Identify which cell holds the provided text, then report its [X, Y] central coordinate. 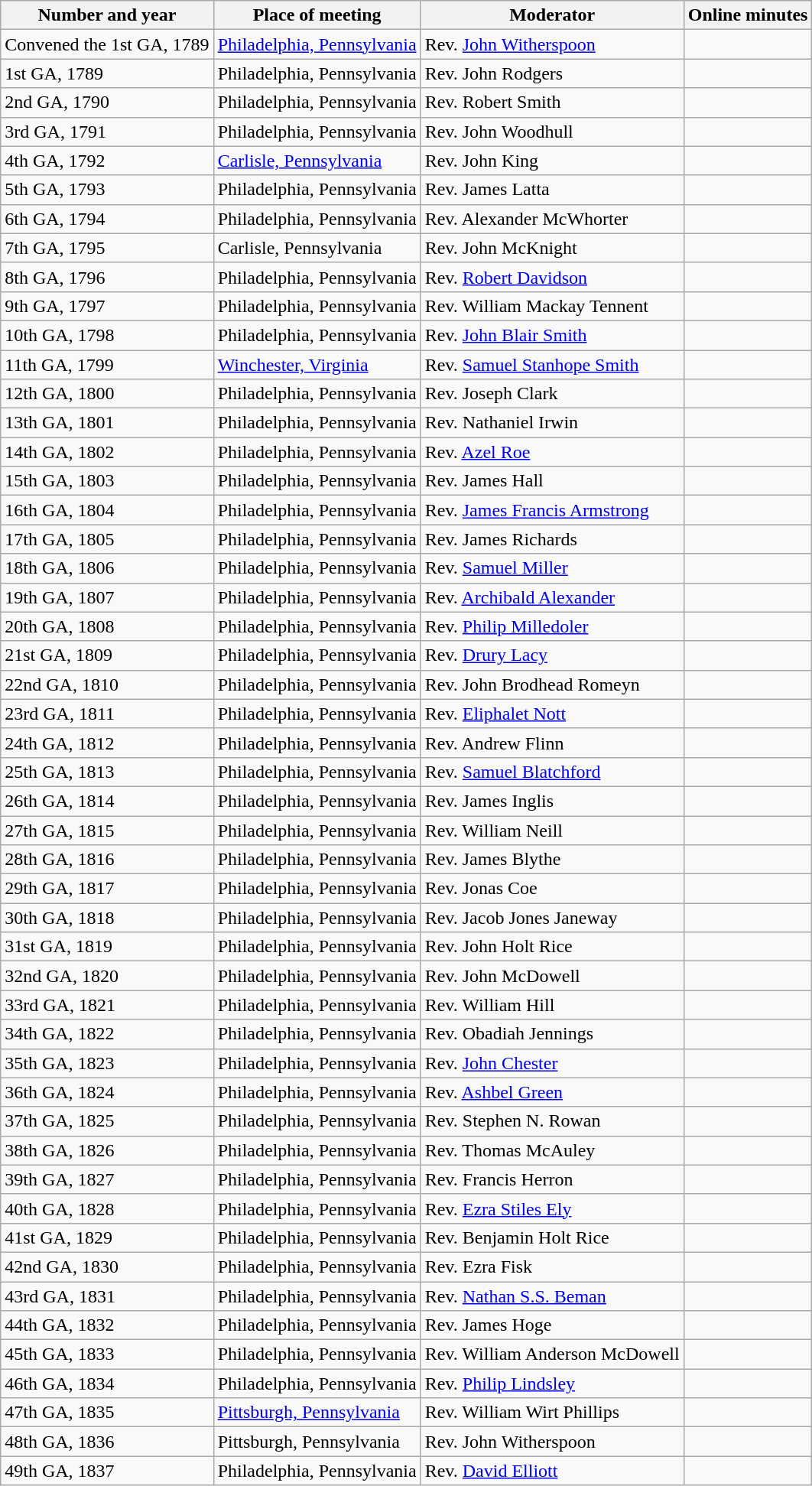
Rev. William Neill [552, 830]
Rev. Stephen N. Rowan [552, 1121]
36th GA, 1824 [107, 1092]
23rd GA, 1811 [107, 714]
26th GA, 1814 [107, 801]
Rev. James Inglis [552, 801]
Rev. Jonas Coe [552, 889]
Rev. John McDowell [552, 976]
Rev. David Elliott [552, 1471]
Rev. Alexander McWhorter [552, 219]
3rd GA, 1791 [107, 132]
49th GA, 1837 [107, 1471]
Winchester, Virginia [317, 365]
45th GA, 1833 [107, 1354]
18th GA, 1806 [107, 568]
Rev. Robert Davidson [552, 277]
19th GA, 1807 [107, 597]
Rev. Robert Smith [552, 102]
Rev. Benjamin Holt Rice [552, 1237]
Rev. John Rodgers [552, 73]
16th GA, 1804 [107, 510]
Rev. John McKnight [552, 248]
Rev. Thomas McAuley [552, 1150]
Moderator [552, 15]
Rev. Azel Roe [552, 452]
4th GA, 1792 [107, 161]
43rd GA, 1831 [107, 1296]
Rev. Nathan S.S. Beman [552, 1296]
38th GA, 1826 [107, 1150]
Rev. John Woodhull [552, 132]
2nd GA, 1790 [107, 102]
Rev. Samuel Blatchford [552, 772]
Rev. Archibald Alexander [552, 597]
44th GA, 1832 [107, 1325]
Rev. William Hill [552, 1005]
42nd GA, 1830 [107, 1267]
Rev. Joseph Clark [552, 394]
13th GA, 1801 [107, 423]
35th GA, 1823 [107, 1063]
37th GA, 1825 [107, 1121]
Rev. Jacob Jones Janeway [552, 918]
Online minutes [748, 15]
7th GA, 1795 [107, 248]
Rev. James Blythe [552, 860]
30th GA, 1818 [107, 918]
Rev. Samuel Miller [552, 568]
Rev. Eliphalet Nott [552, 714]
28th GA, 1816 [107, 860]
Convened the 1st GA, 1789 [107, 44]
9th GA, 1797 [107, 306]
15th GA, 1803 [107, 481]
27th GA, 1815 [107, 830]
10th GA, 1798 [107, 335]
Rev. William Wirt Phillips [552, 1413]
Rev. Philip Lindsley [552, 1384]
Rev. John King [552, 161]
34th GA, 1822 [107, 1034]
48th GA, 1836 [107, 1442]
40th GA, 1828 [107, 1208]
Rev. John Blair Smith [552, 335]
5th GA, 1793 [107, 190]
Rev. Nathaniel Irwin [552, 423]
32nd GA, 1820 [107, 976]
47th GA, 1835 [107, 1413]
Rev. Samuel Stanhope Smith [552, 365]
6th GA, 1794 [107, 219]
Place of meeting [317, 15]
12th GA, 1800 [107, 394]
Rev. James Latta [552, 190]
46th GA, 1834 [107, 1384]
24th GA, 1812 [107, 743]
Number and year [107, 15]
8th GA, 1796 [107, 277]
11th GA, 1799 [107, 365]
25th GA, 1813 [107, 772]
Rev. Francis Herron [552, 1179]
21st GA, 1809 [107, 655]
Rev. Ashbel Green [552, 1092]
Rev. Philip Milledoler [552, 626]
20th GA, 1808 [107, 626]
39th GA, 1827 [107, 1179]
Rev. Ezra Stiles Ely [552, 1208]
31st GA, 1819 [107, 947]
14th GA, 1802 [107, 452]
Rev. James Richards [552, 539]
1st GA, 1789 [107, 73]
41st GA, 1829 [107, 1237]
Rev. John Brodhead Romeyn [552, 684]
Rev. Andrew Flinn [552, 743]
Rev. Drury Lacy [552, 655]
Rev. James Francis Armstrong [552, 510]
Rev. John Chester [552, 1063]
33rd GA, 1821 [107, 1005]
Rev. William Mackay Tennent [552, 306]
Rev. Obadiah Jennings [552, 1034]
Rev. John Holt Rice [552, 947]
17th GA, 1805 [107, 539]
29th GA, 1817 [107, 889]
Rev. Ezra Fisk [552, 1267]
Rev. William Anderson McDowell [552, 1354]
Rev. James Hall [552, 481]
22nd GA, 1810 [107, 684]
Rev. James Hoge [552, 1325]
